For the text-containing cell, return its midpoint in (X, Y) coordinate format. 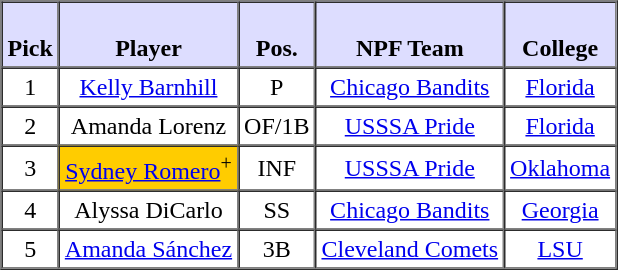
P (276, 88)
5 (30, 250)
Kelly Barnhill (148, 88)
Pick (30, 35)
Sydney Romero+ (148, 168)
NPF Team (410, 35)
Player (148, 35)
Amanda Sánchez (148, 250)
Pos. (276, 35)
3 (30, 168)
SS (276, 210)
OF/1B (276, 126)
Cleveland Comets (410, 250)
Oklahoma (560, 168)
College (560, 35)
Georgia (560, 210)
2 (30, 126)
4 (30, 210)
1 (30, 88)
INF (276, 168)
Amanda Lorenz (148, 126)
LSU (560, 250)
Alyssa DiCarlo (148, 210)
3B (276, 250)
